Scan for the cell matching the given text and deliver its [x, y] coordinate at center. 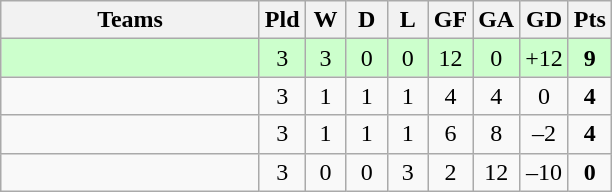
9 [590, 58]
Teams [130, 20]
+12 [544, 58]
Pld [282, 20]
D [366, 20]
Pts [590, 20]
8 [496, 134]
L [408, 20]
2 [450, 172]
–10 [544, 172]
W [326, 20]
GF [450, 20]
–2 [544, 134]
GA [496, 20]
GD [544, 20]
6 [450, 134]
